Return the (X, Y) coordinate for the center point of the cell that contains the specified text.  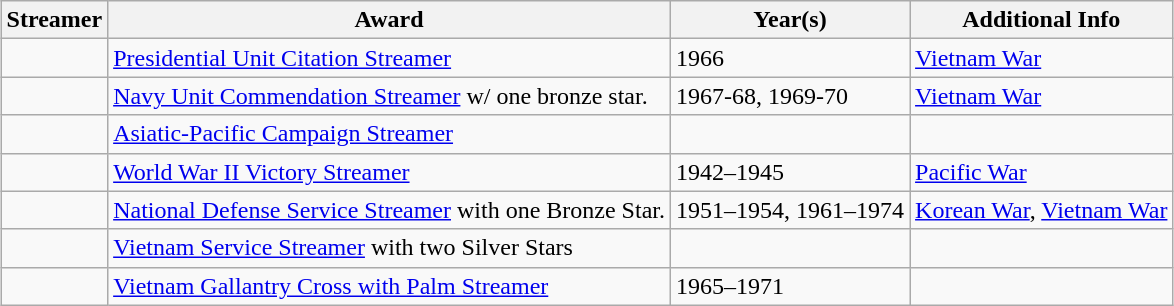
1965–1971 (790, 286)
Korean War, Vietnam War (1042, 210)
World War II Victory Streamer (390, 172)
Streamer (54, 20)
Vietnam Gallantry Cross with Palm Streamer (390, 286)
Asiatic-Pacific Campaign Streamer (390, 134)
Vietnam Service Streamer with two Silver Stars (390, 248)
Year(s) (790, 20)
Award (390, 20)
Presidential Unit Citation Streamer (390, 58)
Navy Unit Commendation Streamer w/ one bronze star. (390, 96)
National Defense Service Streamer with one Bronze Star. (390, 210)
Pacific War (1042, 172)
1967-68, 1969-70 (790, 96)
Additional Info (1042, 20)
1966 (790, 58)
1951–1954, 1961–1974 (790, 210)
1942–1945 (790, 172)
